For the text-containing cell, return its midpoint in [X, Y] coordinate format. 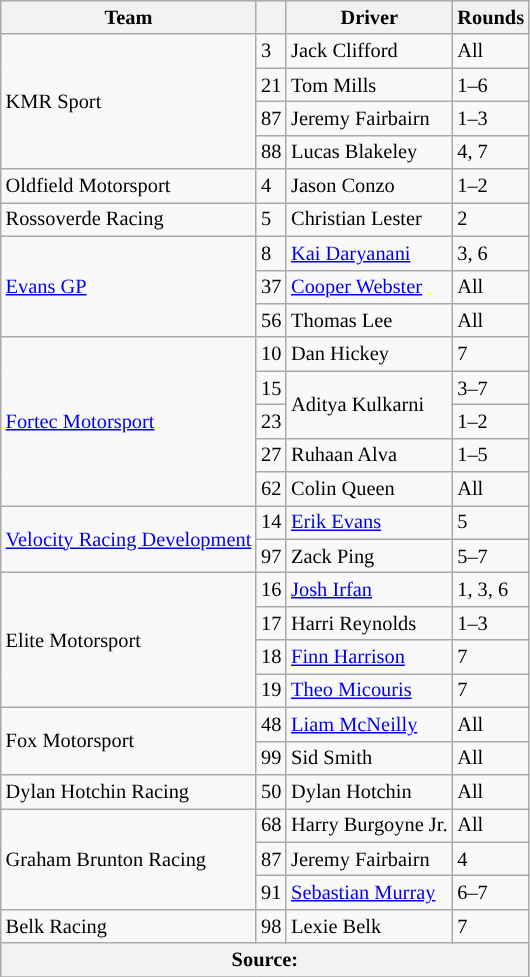
99 [271, 758]
Fox Motorsport [128, 740]
14 [271, 522]
Zack Ping [369, 556]
Evans GP [128, 286]
Source: [265, 960]
56 [271, 320]
Elite Motorsport [128, 640]
88 [271, 152]
97 [271, 556]
21 [271, 85]
98 [271, 926]
6–7 [490, 892]
Velocity Racing Development [128, 538]
Oldfield Motorsport [128, 186]
10 [271, 354]
KMR Sport [128, 102]
Cooper Webster [369, 287]
1–6 [490, 85]
Driver [369, 17]
15 [271, 388]
Fortec Motorsport [128, 421]
37 [271, 287]
Ruhaan Alva [369, 455]
3, 6 [490, 253]
3–7 [490, 388]
17 [271, 623]
Team [128, 17]
1, 3, 6 [490, 589]
Colin Queen [369, 489]
Harri Reynolds [369, 623]
Erik Evans [369, 522]
Finn Harrison [369, 657]
27 [271, 455]
5–7 [490, 556]
Harry Burgoyne Jr. [369, 825]
1–5 [490, 455]
Dylan Hotchin [369, 791]
Graham Brunton Racing [128, 858]
Josh Irfan [369, 589]
50 [271, 791]
Theo Micouris [369, 690]
Rossoverde Racing [128, 219]
8 [271, 253]
Thomas Lee [369, 320]
Liam McNeilly [369, 724]
68 [271, 825]
Belk Racing [128, 926]
Dan Hickey [369, 354]
Dylan Hotchin Racing [128, 791]
62 [271, 489]
Aditya Kulkarni [369, 404]
Jason Conzo [369, 186]
Rounds [490, 17]
Sid Smith [369, 758]
Jack Clifford [369, 51]
Sebastian Murray [369, 892]
23 [271, 421]
91 [271, 892]
Lexie Belk [369, 926]
2 [490, 219]
48 [271, 724]
18 [271, 657]
16 [271, 589]
Tom Mills [369, 85]
Lucas Blakeley [369, 152]
3 [271, 51]
4, 7 [490, 152]
Kai Daryanani [369, 253]
19 [271, 690]
Christian Lester [369, 219]
